Return [x, y] of the center of cell containing provided text 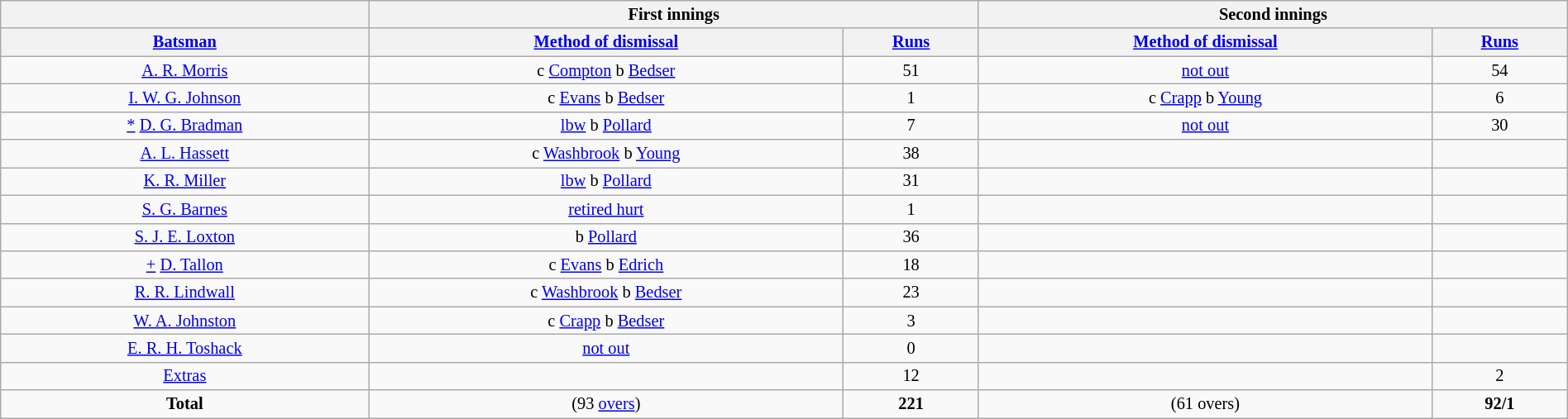
b Pollard [606, 237]
12 [911, 376]
I. W. G. Johnson [185, 98]
92/1 [1499, 404]
c Compton b Bedser [606, 70]
3 [911, 321]
38 [911, 154]
retired hurt [606, 209]
54 [1499, 70]
Batsman [185, 42]
S. J. E. Loxton [185, 237]
6 [1499, 98]
c Crapp b Young [1205, 98]
18 [911, 264]
+ D. Tallon [185, 264]
2 [1499, 376]
First innings [674, 14]
c Washbrook b Bedser [606, 293]
A. R. Morris [185, 70]
A. L. Hassett [185, 154]
c Crapp b Bedser [606, 321]
51 [911, 70]
(93 overs) [606, 404]
c Evans b Bedser [606, 98]
E. R. H. Toshack [185, 348]
Total [185, 404]
Second innings [1273, 14]
Extras [185, 376]
31 [911, 181]
7 [911, 126]
23 [911, 293]
R. R. Lindwall [185, 293]
30 [1499, 126]
* D. G. Bradman [185, 126]
W. A. Johnston [185, 321]
(61 overs) [1205, 404]
S. G. Barnes [185, 209]
K. R. Miller [185, 181]
36 [911, 237]
221 [911, 404]
c Evans b Edrich [606, 264]
c Washbrook b Young [606, 154]
0 [911, 348]
